From the cell containing the given text, extract its center point as (X, Y) coordinate. 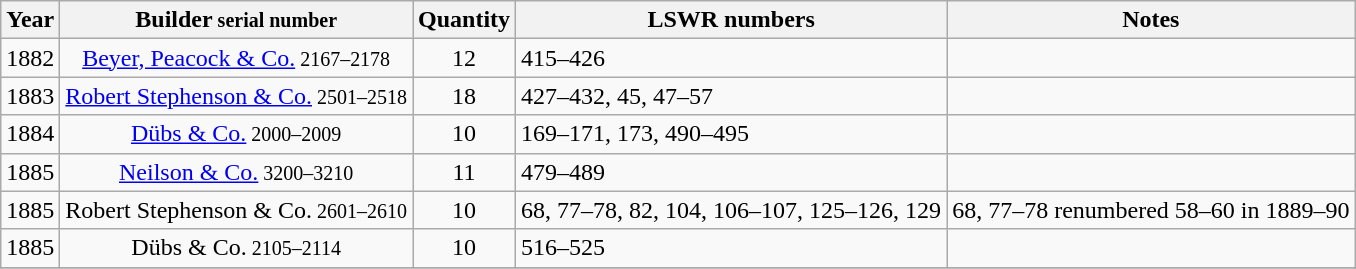
415–426 (732, 58)
1884 (30, 134)
Robert Stephenson & Co. 2501–2518 (236, 96)
Robert Stephenson & Co. 2601–2610 (236, 210)
Year (30, 20)
1883 (30, 96)
427–432, 45, 47–57 (732, 96)
Neilson & Co. 3200–3210 (236, 172)
11 (464, 172)
12 (464, 58)
Dübs & Co. 2105–2114 (236, 248)
Beyer, Peacock & Co. 2167–2178 (236, 58)
479–489 (732, 172)
Notes (1151, 20)
516–525 (732, 248)
Quantity (464, 20)
Dübs & Co. 2000–2009 (236, 134)
169–171, 173, 490–495 (732, 134)
68, 77–78, 82, 104, 106–107, 125–126, 129 (732, 210)
Builder serial number (236, 20)
LSWR numbers (732, 20)
1882 (30, 58)
68, 77–78 renumbered 58–60 in 1889–90 (1151, 210)
18 (464, 96)
